Return [x, y] of the center of cell containing provided text 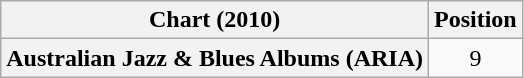
Position [476, 20]
Australian Jazz & Blues Albums (ARIA) [215, 58]
Chart (2010) [215, 20]
9 [476, 58]
